Output the (x, y) coordinate of the center of the cell containing the given text.  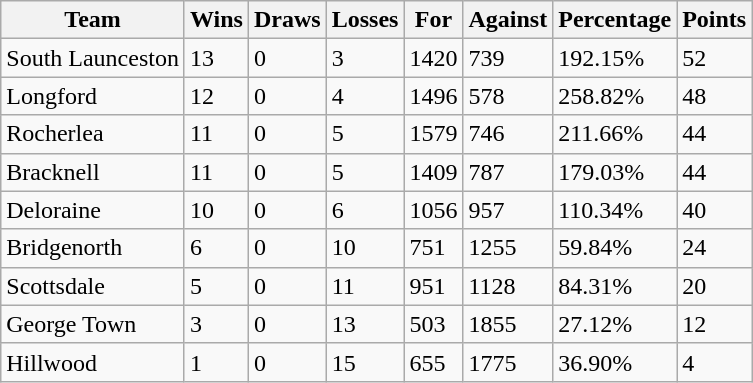
Wins (216, 20)
South Launceston (93, 58)
1128 (508, 286)
1 (216, 362)
179.03% (615, 172)
Bracknell (93, 172)
1255 (508, 248)
27.12% (615, 324)
1420 (434, 58)
1409 (434, 172)
36.90% (615, 362)
40 (714, 210)
84.31% (615, 286)
503 (434, 324)
739 (508, 58)
957 (508, 210)
Bridgenorth (93, 248)
746 (508, 134)
Draws (287, 20)
1056 (434, 210)
Points (714, 20)
787 (508, 172)
Longford (93, 96)
655 (434, 362)
Hillwood (93, 362)
For (434, 20)
211.66% (615, 134)
Rocherlea (93, 134)
1855 (508, 324)
Deloraine (93, 210)
258.82% (615, 96)
59.84% (615, 248)
48 (714, 96)
Team (93, 20)
24 (714, 248)
751 (434, 248)
1775 (508, 362)
1579 (434, 134)
951 (434, 286)
52 (714, 58)
Scottsdale (93, 286)
578 (508, 96)
1496 (434, 96)
George Town (93, 324)
Percentage (615, 20)
110.34% (615, 210)
192.15% (615, 58)
20 (714, 286)
Against (508, 20)
15 (365, 362)
Losses (365, 20)
